Find where the given text appears and provide that cell's center as (x, y) coordinate. 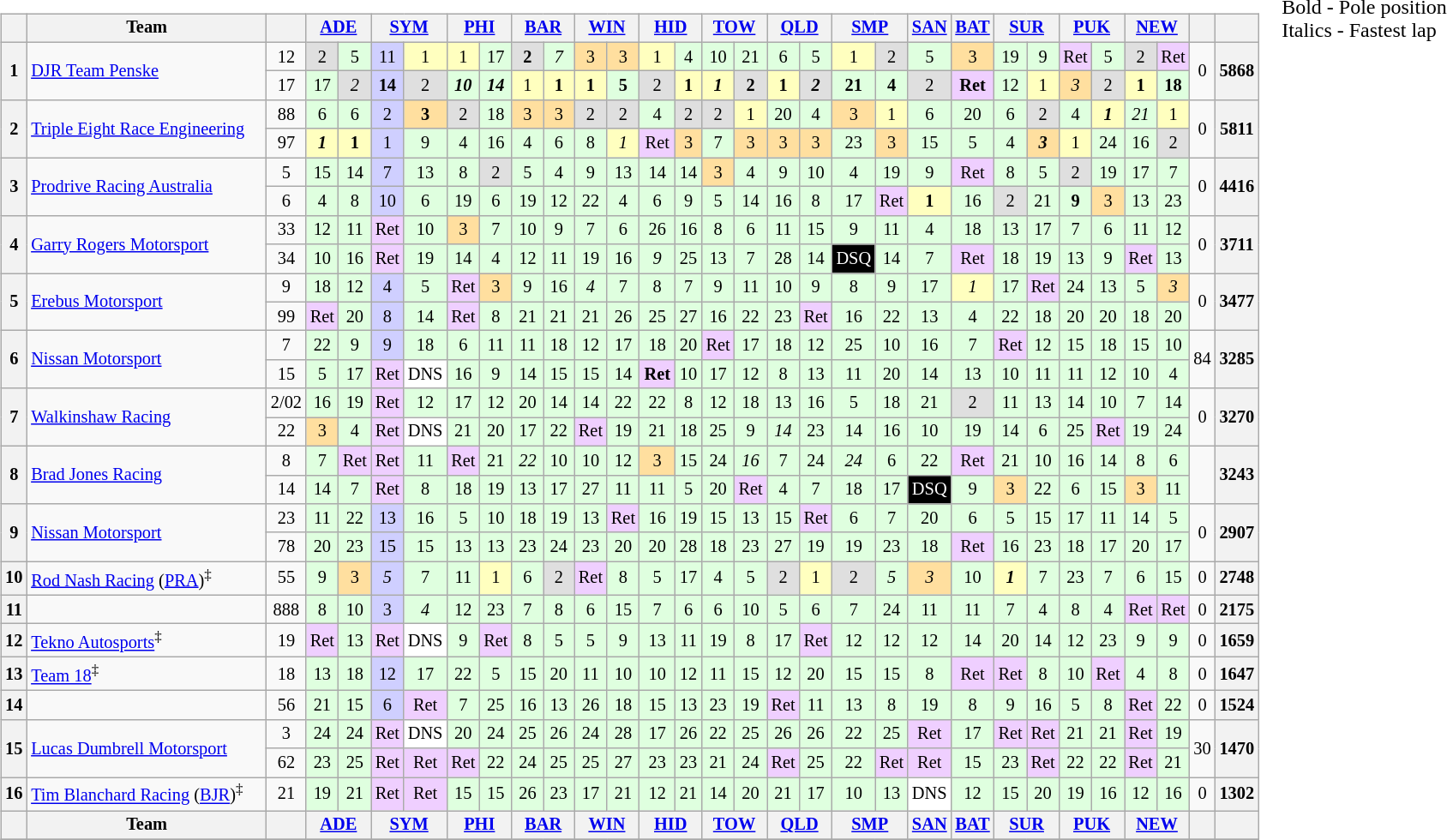
4416 (1237, 187)
888 (286, 609)
3477 (1237, 302)
Lucas Dumbrell Motorsport (147, 747)
84 (1203, 360)
Triple Eight Race Engineering (147, 129)
Walkinshaw Racing (147, 417)
88 (286, 115)
99 (286, 316)
97 (286, 143)
Tekno Autosports‡ (147, 641)
33 (286, 230)
1647 (1237, 674)
Tim Blanchard Racing (BJR)‡ (147, 794)
2/02 (286, 403)
2175 (1237, 609)
34 (286, 259)
Erebus Motorsport (147, 302)
56 (286, 705)
2748 (1237, 578)
78 (286, 547)
DJR Team Penske (147, 70)
1659 (1237, 641)
3270 (1237, 417)
3285 (1237, 360)
1524 (1237, 705)
Garry Rogers Motorsport (147, 243)
55 (286, 578)
1470 (1237, 747)
30 (1203, 747)
3711 (1237, 243)
Rod Nash Racing (PRA)‡ (147, 578)
Prodrive Racing Australia (147, 187)
5811 (1237, 129)
1302 (1237, 794)
5868 (1237, 70)
62 (286, 763)
Team 18‡ (147, 674)
2907 (1237, 533)
3243 (1237, 475)
Brad Jones Racing (147, 475)
